Output the (X, Y) coordinate of the center of the cell containing the given text.  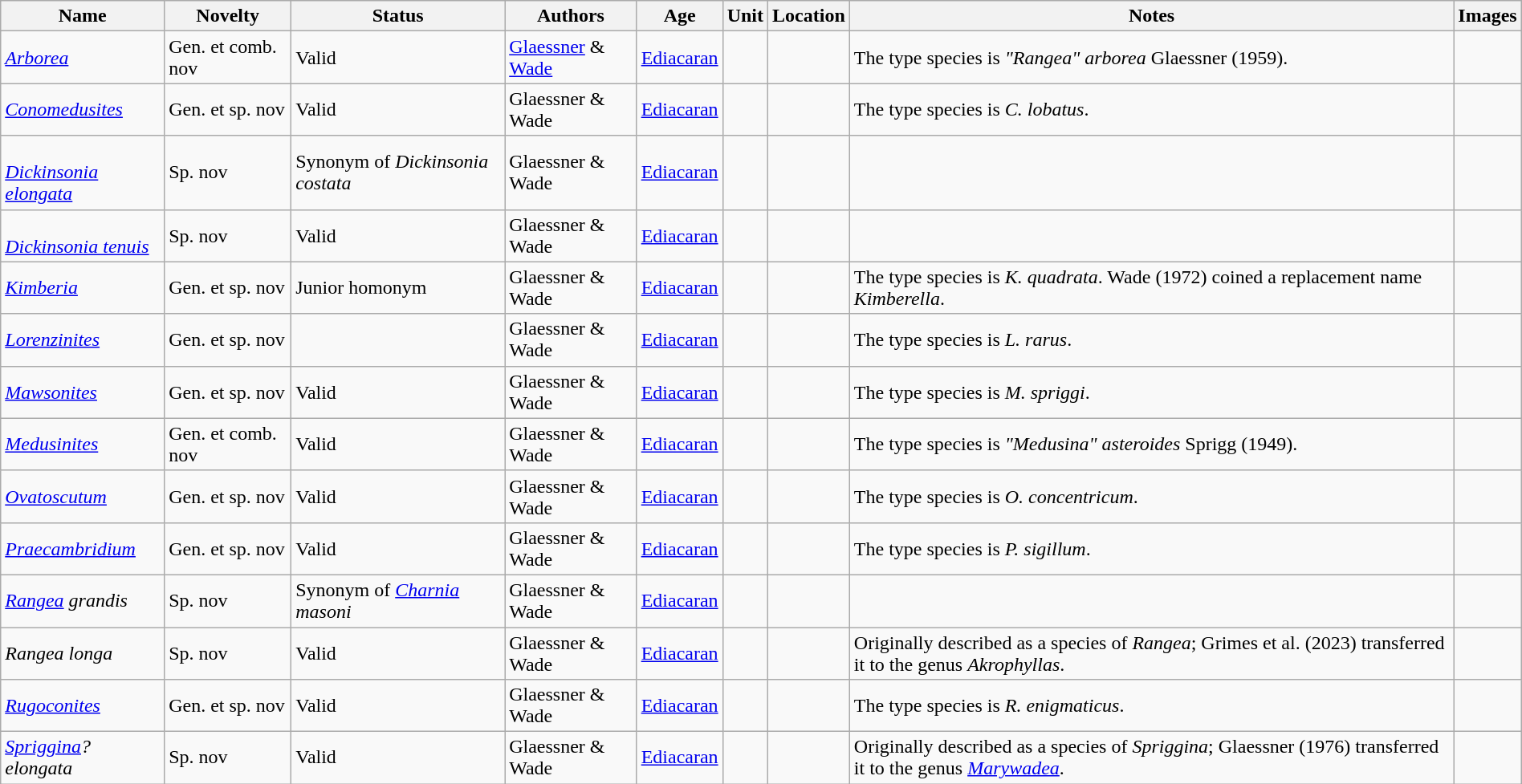
Unit (745, 16)
Rugoconites (83, 706)
The type species is P. sigillum. (1151, 549)
Rangea grandis (83, 600)
Notes (1151, 16)
Images (1487, 16)
Originally described as a species of Spriggina; Glaessner (1976) transferred it to the genus Marywadea. (1151, 758)
Junior homonym (398, 287)
Location (809, 16)
The type species is L. rarus. (1151, 340)
Dickinsonia tenuis (83, 236)
The type species is "Rangea" arborea Glaessner (1959). (1151, 58)
Arborea (83, 58)
Dickinsonia elongata (83, 173)
Medusinites (83, 445)
Synonym of Dickinsonia costata (398, 173)
Rangea longa (83, 653)
Conomedusites (83, 109)
Lorenzinites (83, 340)
The type species is M. spriggi. (1151, 392)
Synonym of Charnia masoni (398, 600)
Novelty (228, 16)
The type species is K. quadrata. Wade (1972) coined a replacement name Kimberella. (1151, 287)
Mawsonites (83, 392)
Status (398, 16)
The type species is R. enigmaticus. (1151, 706)
The type species is C. lobatus. (1151, 109)
Originally described as a species of Rangea; Grimes et al. (2023) transferred it to the genus Akrophyllas. (1151, 653)
The type species is O. concentricum. (1151, 496)
Authors (571, 16)
Name (83, 16)
Kimberia (83, 287)
The type species is "Medusina" asteroides Sprigg (1949). (1151, 445)
Ovatoscutum (83, 496)
Age (679, 16)
Spriggina? elongata (83, 758)
Praecambridium (83, 549)
